Output the [X, Y] coordinate of the center of the cell containing the given text.  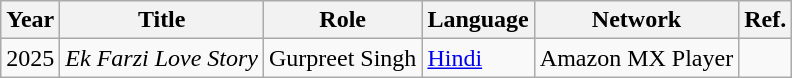
Network [636, 20]
Year [30, 20]
Amazon MX Player [636, 58]
Ek Farzi Love Story [162, 58]
Role [343, 20]
Title [162, 20]
Hindi [478, 58]
2025 [30, 58]
Ref. [766, 20]
Language [478, 20]
Gurpreet Singh [343, 58]
